For the text-containing cell, return its midpoint in (x, y) coordinate format. 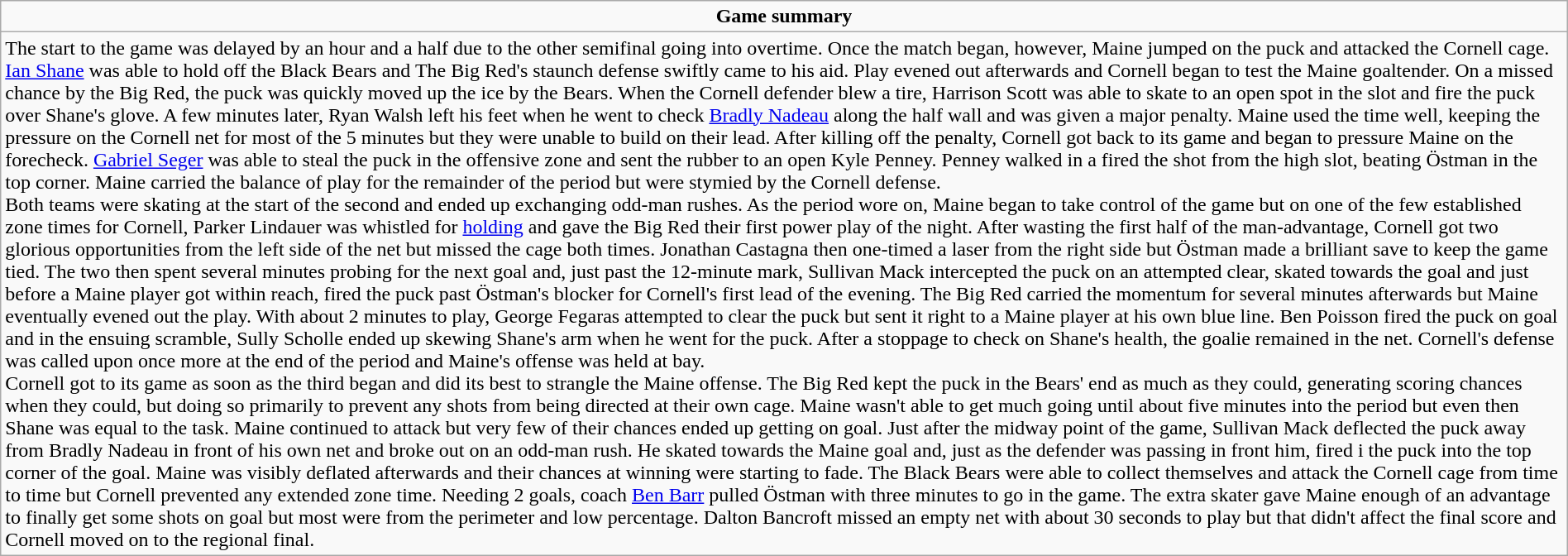
Game summary (784, 17)
